Scan for the cell matching the given text and deliver its (X, Y) coordinate at center. 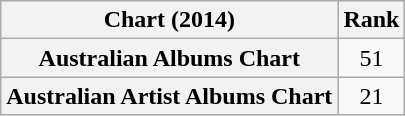
Australian Albums Chart (170, 58)
Rank (372, 20)
21 (372, 96)
Chart (2014) (170, 20)
Australian Artist Albums Chart (170, 96)
51 (372, 58)
